From the cell containing the given text, extract its center point as [X, Y] coordinate. 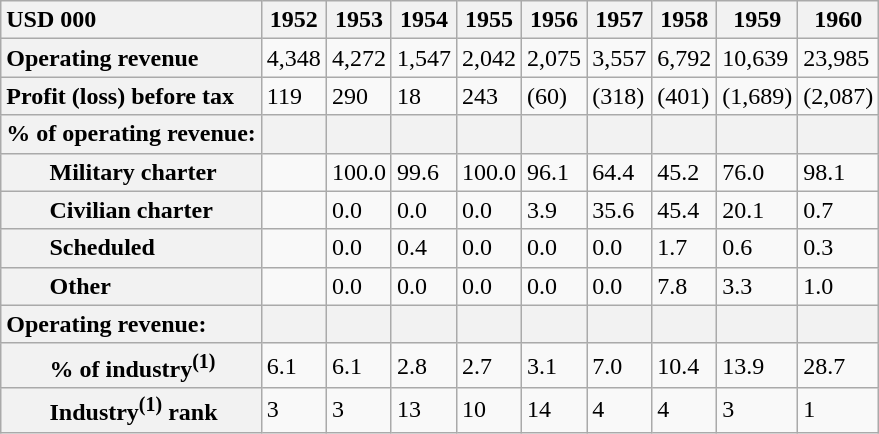
3,557 [620, 58]
Operating revenue [132, 58]
290 [358, 96]
20.1 [758, 210]
1954 [424, 20]
Operating revenue: [132, 324]
1959 [758, 20]
98.1 [838, 172]
2.8 [424, 366]
13.9 [758, 366]
0.6 [758, 248]
45.2 [684, 172]
10 [490, 410]
(318) [620, 96]
3.3 [758, 286]
96.1 [554, 172]
4,348 [294, 58]
3.1 [554, 366]
(401) [684, 96]
(1,689) [758, 96]
% of industry(1) [132, 366]
Profit (loss) before tax [132, 96]
% of operating revenue: [132, 134]
28.7 [838, 366]
6,792 [684, 58]
7.8 [684, 286]
Civilian charter [132, 210]
0.7 [838, 210]
1958 [684, 20]
(2,087) [838, 96]
2,042 [490, 58]
23,985 [838, 58]
243 [490, 96]
119 [294, 96]
10,639 [758, 58]
1.7 [684, 248]
1,547 [424, 58]
Other [132, 286]
18 [424, 96]
45.4 [684, 210]
USD 000 [132, 20]
10.4 [684, 366]
99.6 [424, 172]
2,075 [554, 58]
1960 [838, 20]
76.0 [758, 172]
0.4 [424, 248]
(60) [554, 96]
7.0 [620, 366]
0.3 [838, 248]
64.4 [620, 172]
Military charter [132, 172]
1957 [620, 20]
Scheduled [132, 248]
1955 [490, 20]
13 [424, 410]
1953 [358, 20]
Industry(1) rank [132, 410]
1952 [294, 20]
1.0 [838, 286]
35.6 [620, 210]
1 [838, 410]
2.7 [490, 366]
1956 [554, 20]
4,272 [358, 58]
3.9 [554, 210]
14 [554, 410]
